Capture the cell that displays the provided text and extract its (x, y) central coordinate. 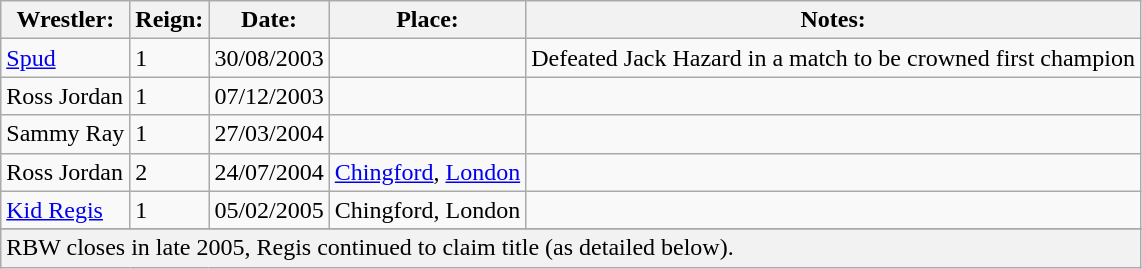
Place: (427, 20)
Defeated Jack Hazard in a match to be crowned first champion (834, 58)
07/12/2003 (269, 96)
Sammy Ray (66, 134)
Kid Regis (66, 210)
2 (170, 172)
Wrestler: (66, 20)
30/08/2003 (269, 58)
Notes: (834, 20)
05/02/2005 (269, 210)
27/03/2004 (269, 134)
24/07/2004 (269, 172)
Reign: (170, 20)
RBW closes in late 2005, Regis continued to claim title (as detailed below). (571, 248)
Spud (66, 58)
Date: (269, 20)
